Pinpoint the cell where the given text exists, returning its [x, y] midpoint coordinate. 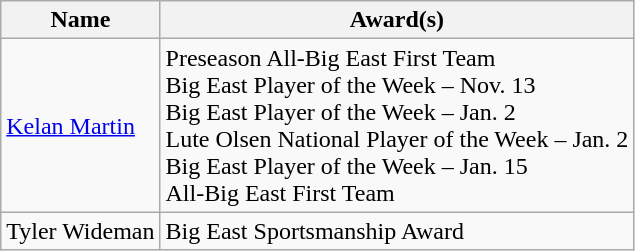
Name [80, 20]
Kelan Martin [80, 126]
Award(s) [397, 20]
Big East Sportsmanship Award [397, 231]
Tyler Wideman [80, 231]
